Extract the (x, y) coordinate from the center of the cell holding the provided text.  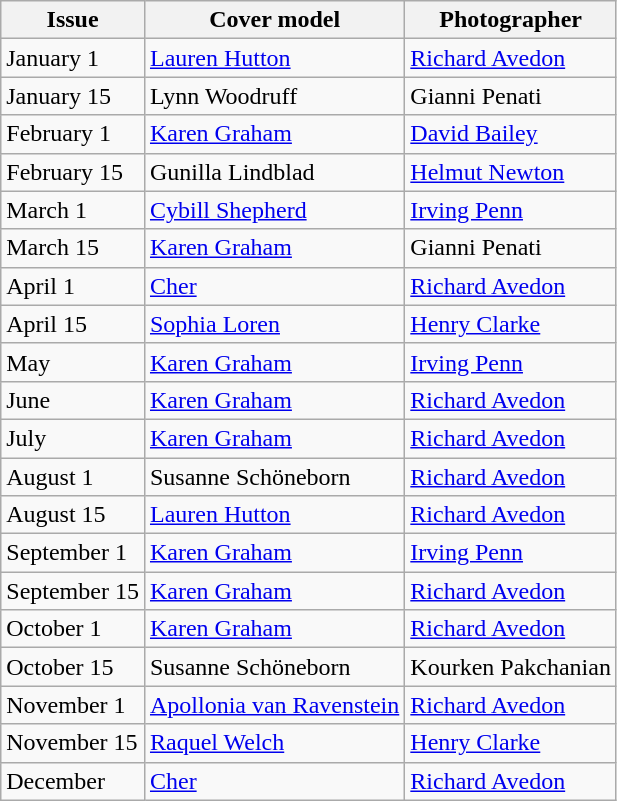
July (73, 438)
March 15 (73, 248)
January 15 (73, 96)
January 1 (73, 58)
Kourken Pakchanian (511, 667)
September 15 (73, 591)
August 15 (73, 515)
February 1 (73, 134)
Apollonia van Ravenstein (274, 705)
February 15 (73, 172)
Lynn Woodruff (274, 96)
Photographer (511, 20)
November 1 (73, 705)
November 15 (73, 743)
Sophia Loren (274, 324)
December (73, 781)
Cover model (274, 20)
Issue (73, 20)
Helmut Newton (511, 172)
September 1 (73, 553)
March 1 (73, 210)
May (73, 362)
Cybill Shepherd (274, 210)
Gunilla Lindblad (274, 172)
October 15 (73, 667)
October 1 (73, 629)
April 1 (73, 286)
April 15 (73, 324)
June (73, 400)
David Bailey (511, 134)
Raquel Welch (274, 743)
August 1 (73, 477)
